Output the [X, Y] coordinate of the center of the cell containing the given text.  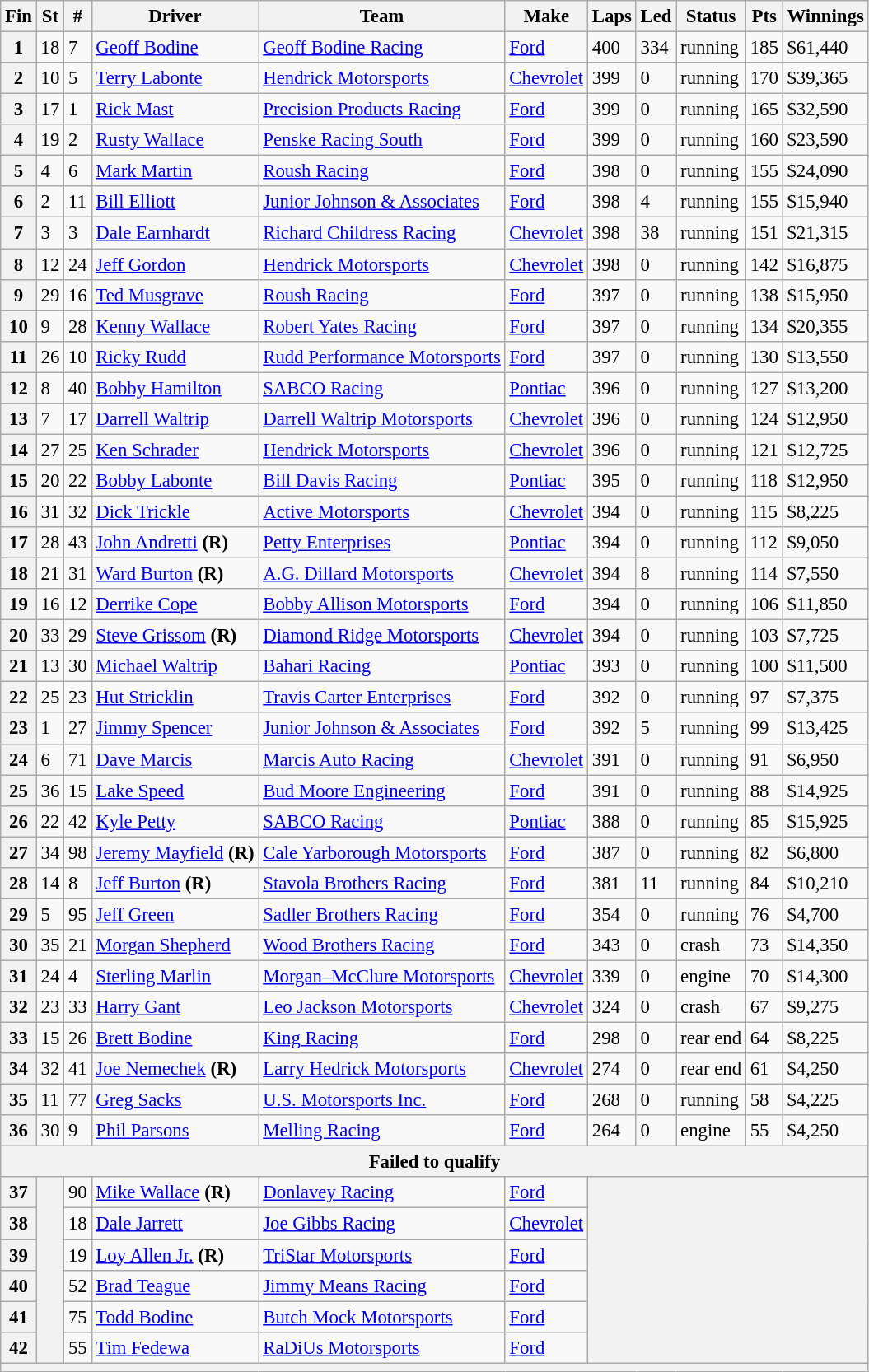
Terry Labonte [175, 78]
Fin [19, 16]
Status [712, 16]
Donlavey Racing [382, 1193]
Sterling Marlin [175, 976]
Bud Moore Engineering [382, 791]
Driver [175, 16]
Kenny Wallace [175, 326]
Morgan–McClure Motorsports [382, 976]
RaDiUs Motorsports [382, 1347]
130 [764, 357]
Winnings [825, 16]
90 [77, 1193]
61 [764, 1069]
339 [611, 976]
Jeremy Mayfield (R) [175, 852]
151 [764, 233]
$23,590 [825, 140]
Team [382, 16]
395 [611, 481]
324 [611, 1007]
Dick Trickle [175, 511]
$4,700 [825, 914]
$16,875 [825, 264]
Geoff Bodine [175, 48]
Pts [764, 16]
52 [77, 1286]
Steve Grissom (R) [175, 636]
268 [611, 1100]
Kyle Petty [175, 821]
73 [764, 945]
$21,315 [825, 233]
185 [764, 48]
343 [611, 945]
71 [77, 759]
Bahari Racing [382, 666]
Ward Burton (R) [175, 574]
Darrell Waltrip [175, 419]
$13,550 [825, 357]
115 [764, 511]
103 [764, 636]
Active Motorsports [382, 511]
91 [764, 759]
127 [764, 388]
Petty Enterprises [382, 543]
274 [611, 1069]
$12,725 [825, 450]
Laps [611, 16]
Mike Wallace (R) [175, 1193]
$7,375 [825, 698]
Bill Davis Racing [382, 481]
Dale Earnhardt [175, 233]
$39,365 [825, 78]
Precision Products Racing [382, 110]
$15,925 [825, 821]
138 [764, 295]
U.S. Motorsports Inc. [382, 1100]
77 [77, 1100]
$32,590 [825, 110]
Geoff Bodine Racing [382, 48]
Jimmy Means Racing [382, 1286]
Dave Marcis [175, 759]
298 [611, 1038]
# [77, 16]
Darrell Waltrip Motorsports [382, 419]
99 [764, 729]
$11,500 [825, 666]
Larry Hedrick Motorsports [382, 1069]
43 [77, 543]
John Andretti (R) [175, 543]
142 [764, 264]
Loy Allen Jr. (R) [175, 1255]
82 [764, 852]
Robert Yates Racing [382, 326]
$4,225 [825, 1100]
170 [764, 78]
Stavola Brothers Racing [382, 884]
387 [611, 852]
Brad Teague [175, 1286]
Bobby Allison Motorsports [382, 604]
Lake Speed [175, 791]
106 [764, 604]
88 [764, 791]
$61,440 [825, 48]
$11,850 [825, 604]
$14,925 [825, 791]
$13,200 [825, 388]
Leo Jackson Motorsports [382, 1007]
76 [764, 914]
$6,950 [825, 759]
$7,550 [825, 574]
$7,725 [825, 636]
160 [764, 140]
TriStar Motorsports [382, 1255]
Joe Gibbs Racing [382, 1224]
118 [764, 481]
Travis Carter Enterprises [382, 698]
Bobby Labonte [175, 481]
Marcis Auto Racing [382, 759]
Jeff Gordon [175, 264]
A.G. Dillard Motorsports [382, 574]
114 [764, 574]
165 [764, 110]
Joe Nemechek (R) [175, 1069]
Led [656, 16]
$15,940 [825, 202]
Richard Childress Racing [382, 233]
400 [611, 48]
70 [764, 976]
Butch Mock Motorsports [382, 1317]
$15,950 [825, 295]
98 [77, 852]
58 [764, 1100]
Harry Gant [175, 1007]
Phil Parsons [175, 1131]
112 [764, 543]
Jeff Burton (R) [175, 884]
Rusty Wallace [175, 140]
$6,800 [825, 852]
Morgan Shepherd [175, 945]
Brett Bodine [175, 1038]
264 [611, 1131]
Bill Elliott [175, 202]
Melling Racing [382, 1131]
354 [611, 914]
Tim Fedewa [175, 1347]
Greg Sacks [175, 1100]
Hut Stricklin [175, 698]
Make [546, 16]
Wood Brothers Racing [382, 945]
Diamond Ridge Motorsports [382, 636]
King Racing [382, 1038]
134 [764, 326]
85 [764, 821]
84 [764, 884]
388 [611, 821]
Dale Jarrett [175, 1224]
64 [764, 1038]
Jeff Green [175, 914]
Cale Yarborough Motorsports [382, 852]
Ricky Rudd [175, 357]
75 [77, 1317]
Bobby Hamilton [175, 388]
$9,275 [825, 1007]
$14,300 [825, 976]
100 [764, 666]
67 [764, 1007]
$10,210 [825, 884]
95 [77, 914]
$9,050 [825, 543]
393 [611, 666]
$14,350 [825, 945]
Rudd Performance Motorsports [382, 357]
121 [764, 450]
39 [19, 1255]
334 [656, 48]
124 [764, 419]
Sadler Brothers Racing [382, 914]
381 [611, 884]
Derrike Cope [175, 604]
Penske Racing South [382, 140]
Ted Musgrave [175, 295]
Ken Schrader [175, 450]
$13,425 [825, 729]
Michael Waltrip [175, 666]
Jimmy Spencer [175, 729]
37 [19, 1193]
$24,090 [825, 171]
Rick Mast [175, 110]
Mark Martin [175, 171]
Todd Bodine [175, 1317]
St [49, 16]
97 [764, 698]
$20,355 [825, 326]
Failed to qualify [435, 1162]
